Capture the cell that displays the provided text and extract its [X, Y] central coordinate. 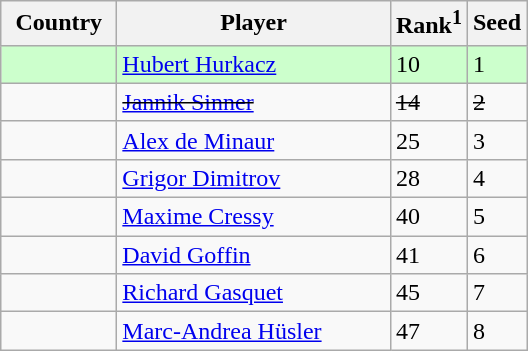
Player [254, 24]
Hubert Hurkacz [254, 64]
Country [59, 24]
Marc-Andrea Hüsler [254, 331]
5 [496, 217]
2 [496, 102]
Grigor Dimitrov [254, 178]
Richard Gasquet [254, 293]
4 [496, 178]
7 [496, 293]
10 [428, 64]
Maxime Cressy [254, 217]
25 [428, 140]
Alex de Minaur [254, 140]
Rank1 [428, 24]
41 [428, 255]
1 [496, 64]
Seed [496, 24]
Jannik Sinner [254, 102]
David Goffin [254, 255]
3 [496, 140]
14 [428, 102]
45 [428, 293]
8 [496, 331]
40 [428, 217]
6 [496, 255]
28 [428, 178]
47 [428, 331]
